Locate the cell with the specified text and output its [X, Y] center coordinate. 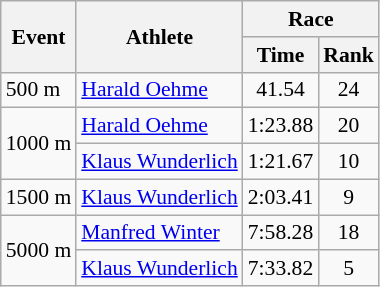
9 [348, 197]
Time [280, 55]
7:58.28 [280, 233]
1500 m [38, 197]
18 [348, 233]
2:03.41 [280, 197]
1:23.88 [280, 126]
1000 m [38, 144]
7:33.82 [280, 269]
500 m [38, 90]
5 [348, 269]
Athlete [160, 36]
10 [348, 162]
20 [348, 126]
Manfred Winter [160, 233]
41.54 [280, 90]
Rank [348, 55]
24 [348, 90]
1:21.67 [280, 162]
Event [38, 36]
Race [311, 19]
5000 m [38, 250]
